From the cell containing the given text, extract its center point as (x, y) coordinate. 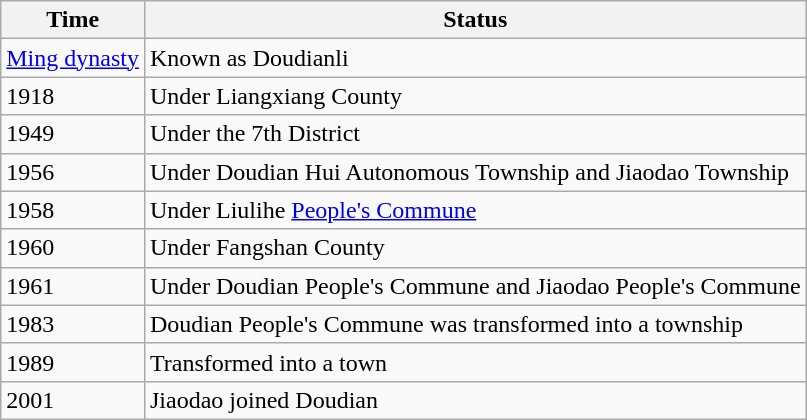
Under the 7th District (475, 134)
Under Fangshan County (475, 248)
1961 (73, 286)
Status (475, 20)
Transformed into a town (475, 362)
2001 (73, 400)
1989 (73, 362)
1949 (73, 134)
Doudian People's Commune was transformed into a township (475, 324)
1956 (73, 172)
1983 (73, 324)
1958 (73, 210)
Jiaodao joined Doudian (475, 400)
Under Doudian People's Commune and Jiaodao People's Commune (475, 286)
Time (73, 20)
1960 (73, 248)
Ming dynasty (73, 58)
Under Liangxiang County (475, 96)
Under Liulihe People's Commune (475, 210)
Under Doudian Hui Autonomous Township and Jiaodao Township (475, 172)
1918 (73, 96)
Known as Doudianli (475, 58)
